Capture the cell that displays the provided text and extract its (x, y) central coordinate. 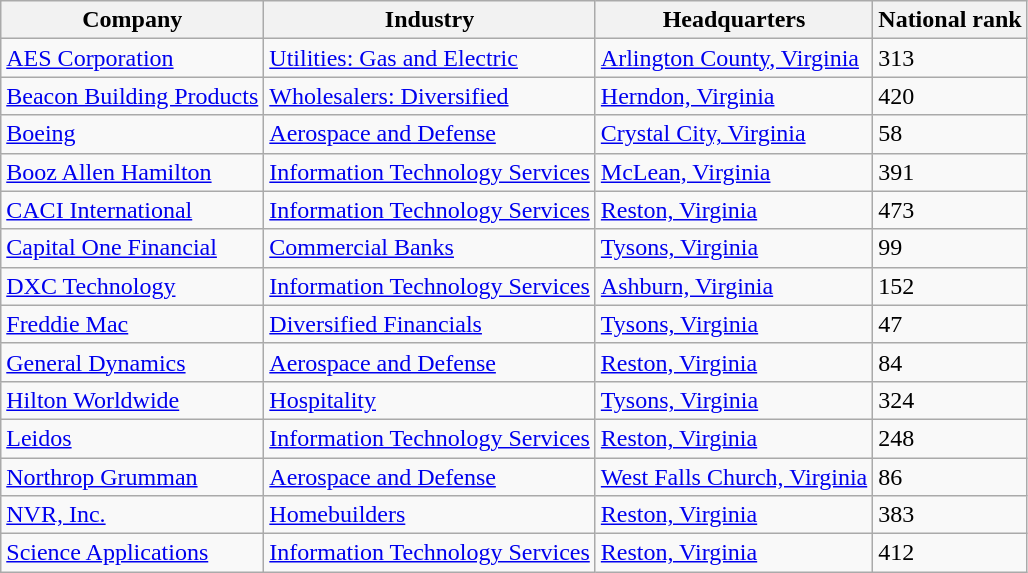
Science Applications (132, 553)
National rank (950, 20)
383 (950, 515)
86 (950, 477)
Herndon, Virginia (734, 96)
Hospitality (430, 400)
Ashburn, Virginia (734, 286)
84 (950, 362)
Company (132, 20)
General Dynamics (132, 362)
CACI International (132, 210)
Utilities: Gas and Electric (430, 58)
412 (950, 553)
AES Corporation (132, 58)
Capital One Financial (132, 248)
West Falls Church, Virginia (734, 477)
391 (950, 172)
DXC Technology (132, 286)
Commercial Banks (430, 248)
99 (950, 248)
Headquarters (734, 20)
473 (950, 210)
Hilton Worldwide (132, 400)
152 (950, 286)
NVR, Inc. (132, 515)
Diversified Financials (430, 324)
Wholesalers: Diversified (430, 96)
Homebuilders (430, 515)
Booz Allen Hamilton (132, 172)
Northrop Grumman (132, 477)
Industry (430, 20)
248 (950, 438)
47 (950, 324)
Leidos (132, 438)
58 (950, 134)
420 (950, 96)
Beacon Building Products (132, 96)
Crystal City, Virginia (734, 134)
Boeing (132, 134)
313 (950, 58)
Freddie Mac (132, 324)
324 (950, 400)
Arlington County, Virginia (734, 58)
McLean, Virginia (734, 172)
